Determine the [X, Y] coordinate at the center of the cell enclosing the given text.  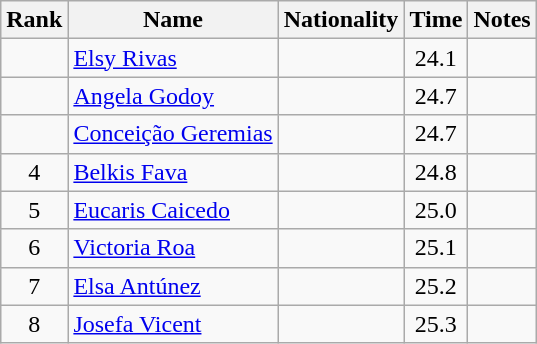
Josefa Vicent [173, 324]
Angela Godoy [173, 96]
Victoria Roa [173, 248]
4 [34, 172]
Belkis Fava [173, 172]
7 [34, 286]
5 [34, 210]
24.8 [436, 172]
Rank [34, 20]
24.1 [436, 58]
25.0 [436, 210]
Name [173, 20]
Nationality [341, 20]
6 [34, 248]
Conceição Geremias [173, 134]
25.2 [436, 286]
25.1 [436, 248]
Notes [502, 20]
Eucaris Caicedo [173, 210]
Time [436, 20]
Elsa Antúnez [173, 286]
Elsy Rivas [173, 58]
8 [34, 324]
25.3 [436, 324]
